Return (X, Y) of the center of cell containing provided text 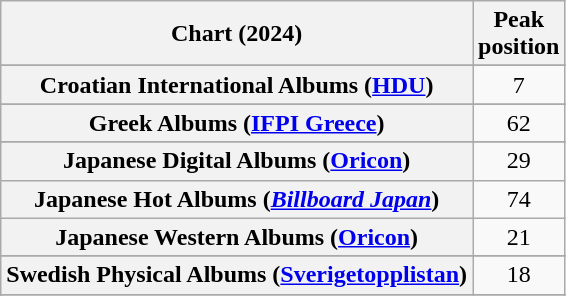
21 (519, 237)
18 (519, 275)
7 (519, 85)
74 (519, 199)
Croatian International Albums (HDU) (237, 85)
Japanese Digital Albums (Oricon) (237, 161)
Japanese Hot Albums (Billboard Japan) (237, 199)
Chart (2024) (237, 34)
Japanese Western Albums (Oricon) (237, 237)
Greek Albums (IFPI Greece) (237, 123)
Swedish Physical Albums (Sverigetopplistan) (237, 275)
62 (519, 123)
29 (519, 161)
Peakposition (519, 34)
